Return the (x, y) coordinate for the center point of the cell that contains the specified text.  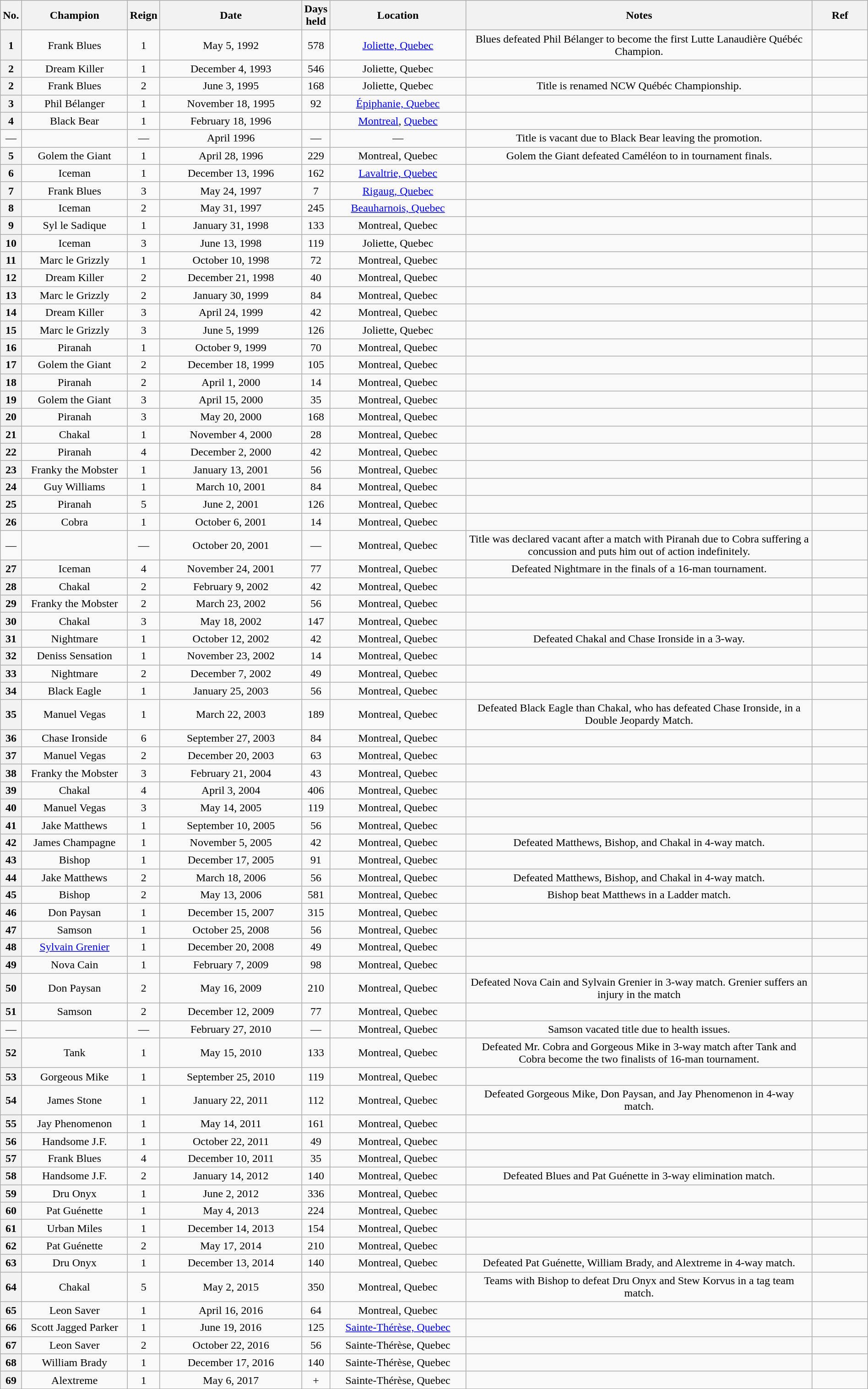
18 (11, 382)
October 10, 1998 (231, 260)
61 (11, 1228)
No. (11, 16)
25 (11, 504)
Gorgeous Mike (74, 1076)
Urban Miles (74, 1228)
15 (11, 330)
11 (11, 260)
36 (11, 738)
November 23, 2002 (231, 656)
162 (316, 173)
23 (11, 469)
65 (11, 1310)
546 (316, 69)
336 (316, 1194)
May 18, 2002 (231, 621)
578 (316, 45)
May 17, 2014 (231, 1246)
315 (316, 912)
53 (11, 1076)
May 24, 1997 (231, 190)
April 1996 (231, 138)
December 17, 2005 (231, 860)
June 3, 1995 (231, 86)
October 9, 1999 (231, 347)
62 (11, 1246)
April 3, 2004 (231, 790)
Days held (316, 16)
May 5, 1992 (231, 45)
June 2, 2012 (231, 1194)
December 15, 2007 (231, 912)
Title was declared vacant after a match with Piranah due to Cobra suffering a concussion and puts him out of action indefinitely. (639, 546)
58 (11, 1176)
Tank (74, 1053)
37 (11, 755)
229 (316, 156)
147 (316, 621)
Blues defeated Phil Bélanger to become the first Lutte Lanaudière Québéc Champion. (639, 45)
Defeated Blues and Pat Guénette in 3-way elimination match. (639, 1176)
December 7, 2002 (231, 673)
67 (11, 1345)
November 5, 2005 (231, 843)
Nova Cain (74, 965)
May 13, 2006 (231, 895)
27 (11, 569)
May 16, 2009 (231, 988)
Notes (639, 16)
December 13, 1996 (231, 173)
January 14, 2012 (231, 1176)
May 6, 2017 (231, 1380)
Sylvain Grenier (74, 947)
59 (11, 1194)
55 (11, 1123)
8 (11, 208)
30 (11, 621)
October 6, 2001 (231, 521)
350 (316, 1286)
Beauharnois, Quebec (398, 208)
38 (11, 773)
April 16, 2016 (231, 1310)
February 21, 2004 (231, 773)
Title is vacant due to Black Bear leaving the promotion. (639, 138)
William Brady (74, 1362)
December 20, 2008 (231, 947)
May 2, 2015 (231, 1286)
Samson vacated title due to health issues. (639, 1029)
Black Bear (74, 121)
45 (11, 895)
Bishop beat Matthews in a Ladder match. (639, 895)
Guy Williams (74, 487)
James Stone (74, 1100)
48 (11, 947)
Title is renamed NCW Québéc Championship. (639, 86)
406 (316, 790)
Black Eagle (74, 691)
Defeated Pat Guénette, William Brady, and Alextreme in 4-way match. (639, 1263)
19 (11, 400)
September 25, 2010 (231, 1076)
50 (11, 988)
69 (11, 1380)
57 (11, 1159)
March 10, 2001 (231, 487)
Chase Ironside (74, 738)
16 (11, 347)
December 17, 2016 (231, 1362)
James Champagne (74, 843)
November 24, 2001 (231, 569)
May 4, 2013 (231, 1211)
224 (316, 1211)
581 (316, 895)
December 13, 2014 (231, 1263)
February 9, 2002 (231, 586)
April 24, 1999 (231, 313)
60 (11, 1211)
December 4, 1993 (231, 69)
October 20, 2001 (231, 546)
Jay Phenomenon (74, 1123)
44 (11, 878)
September 27, 2003 (231, 738)
December 18, 1999 (231, 365)
Rigaug, Quebec (398, 190)
May 14, 2011 (231, 1123)
105 (316, 365)
Champion (74, 16)
Deniss Sensation (74, 656)
December 20, 2003 (231, 755)
January 30, 1999 (231, 295)
245 (316, 208)
17 (11, 365)
December 10, 2011 (231, 1159)
161 (316, 1123)
February 18, 1996 (231, 121)
January 25, 2003 (231, 691)
June 19, 2016 (231, 1328)
Teams with Bishop to defeat Dru Onyx and Stew Korvus in a tag team match. (639, 1286)
Defeated Gorgeous Mike, Don Paysan, and Jay Phenomenon in 4-way match. (639, 1100)
26 (11, 521)
41 (11, 825)
+ (316, 1380)
December 12, 2009 (231, 1012)
Alextreme (74, 1380)
June 5, 1999 (231, 330)
Cobra (74, 521)
33 (11, 673)
November 18, 1995 (231, 103)
92 (316, 103)
October 22, 2011 (231, 1141)
Defeated Chakal and Chase Ironside in a 3-way. (639, 639)
52 (11, 1053)
June 13, 1998 (231, 243)
32 (11, 656)
154 (316, 1228)
189 (316, 714)
12 (11, 278)
December 2, 2000 (231, 452)
April 28, 1996 (231, 156)
April 15, 2000 (231, 400)
March 22, 2003 (231, 714)
April 1, 2000 (231, 382)
Defeated Black Eagle than Chakal, who has defeated Chase Ironside, in a Double Jeopardy Match. (639, 714)
Defeated Nova Cain and Sylvain Grenier in 3-way match. Grenier suffers an injury in the match (639, 988)
May 20, 2000 (231, 417)
34 (11, 691)
September 10, 2005 (231, 825)
March 18, 2006 (231, 878)
Syl le Sadique (74, 225)
47 (11, 930)
22 (11, 452)
May 15, 2010 (231, 1053)
January 22, 2011 (231, 1100)
December 21, 1998 (231, 278)
98 (316, 965)
Defeated Mr. Cobra and Gorgeous Mike in 3-way match after Tank and Cobra become the two finalists of 16-man tournament. (639, 1053)
May 14, 2005 (231, 808)
125 (316, 1328)
October 12, 2002 (231, 639)
91 (316, 860)
29 (11, 604)
February 27, 2010 (231, 1029)
Phil Bélanger (74, 103)
March 23, 2002 (231, 604)
24 (11, 487)
31 (11, 639)
21 (11, 434)
Lavaltrie, Quebec (398, 173)
December 14, 2013 (231, 1228)
46 (11, 912)
October 22, 2016 (231, 1345)
Reign (144, 16)
68 (11, 1362)
November 4, 2000 (231, 434)
Location (398, 16)
10 (11, 243)
9 (11, 225)
Ref (840, 16)
70 (316, 347)
51 (11, 1012)
72 (316, 260)
13 (11, 295)
39 (11, 790)
66 (11, 1328)
Épiphanie, Quebec (398, 103)
Scott Jagged Parker (74, 1328)
October 25, 2008 (231, 930)
January 13, 2001 (231, 469)
Defeated Nightmare in the finals of a 16-man tournament. (639, 569)
54 (11, 1100)
Golem the Giant defeated Caméléon to in tournament finals. (639, 156)
February 7, 2009 (231, 965)
June 2, 2001 (231, 504)
112 (316, 1100)
January 31, 1998 (231, 225)
20 (11, 417)
Date (231, 16)
May 31, 1997 (231, 208)
